Find where the given text appears and provide that cell's center as (X, Y) coordinate. 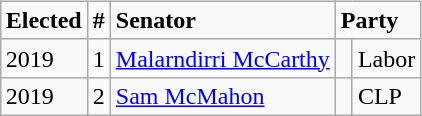
Senator (222, 20)
2 (98, 96)
CLP (386, 96)
Labor (386, 58)
1 (98, 58)
Elected (44, 20)
Party (378, 20)
Sam McMahon (222, 96)
Malarndirri McCarthy (222, 58)
# (98, 20)
